Detect which cell encompasses the target text, then output its (X, Y) center coordinate. 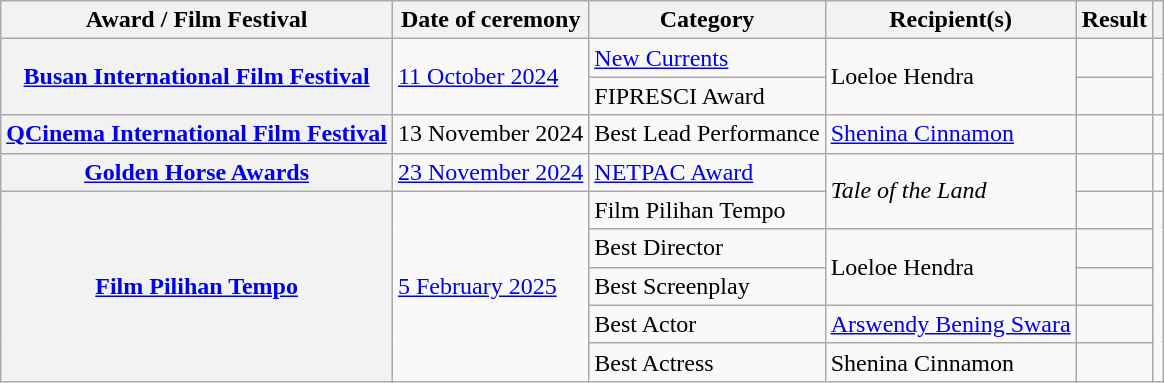
Best Lead Performance (707, 134)
Arswendy Bening Swara (950, 324)
5 February 2025 (490, 286)
Result (1114, 20)
New Currents (707, 58)
Date of ceremony (490, 20)
Category (707, 20)
Golden Horse Awards (197, 172)
Best Actor (707, 324)
QCinema International Film Festival (197, 134)
Recipient(s) (950, 20)
Award / Film Festival (197, 20)
Tale of the Land (950, 191)
Busan International Film Festival (197, 77)
FIPRESCI Award (707, 96)
NETPAC Award (707, 172)
23 November 2024 (490, 172)
13 November 2024 (490, 134)
Best Screenplay (707, 286)
11 October 2024 (490, 77)
Best Actress (707, 362)
Best Director (707, 248)
